Output the (X, Y) coordinate of the center of the cell containing the given text.  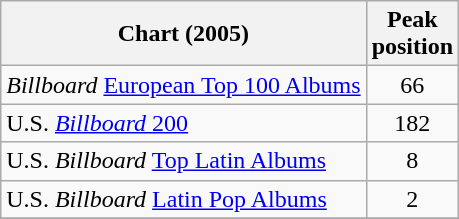
U.S. Billboard 200 (184, 123)
U.S. Billboard Latin Pop Albums (184, 199)
2 (412, 199)
66 (412, 85)
8 (412, 161)
Chart (2005) (184, 34)
Peakposition (412, 34)
182 (412, 123)
Billboard European Top 100 Albums (184, 85)
U.S. Billboard Top Latin Albums (184, 161)
